Detect which cell encompasses the target text, then output its (X, Y) center coordinate. 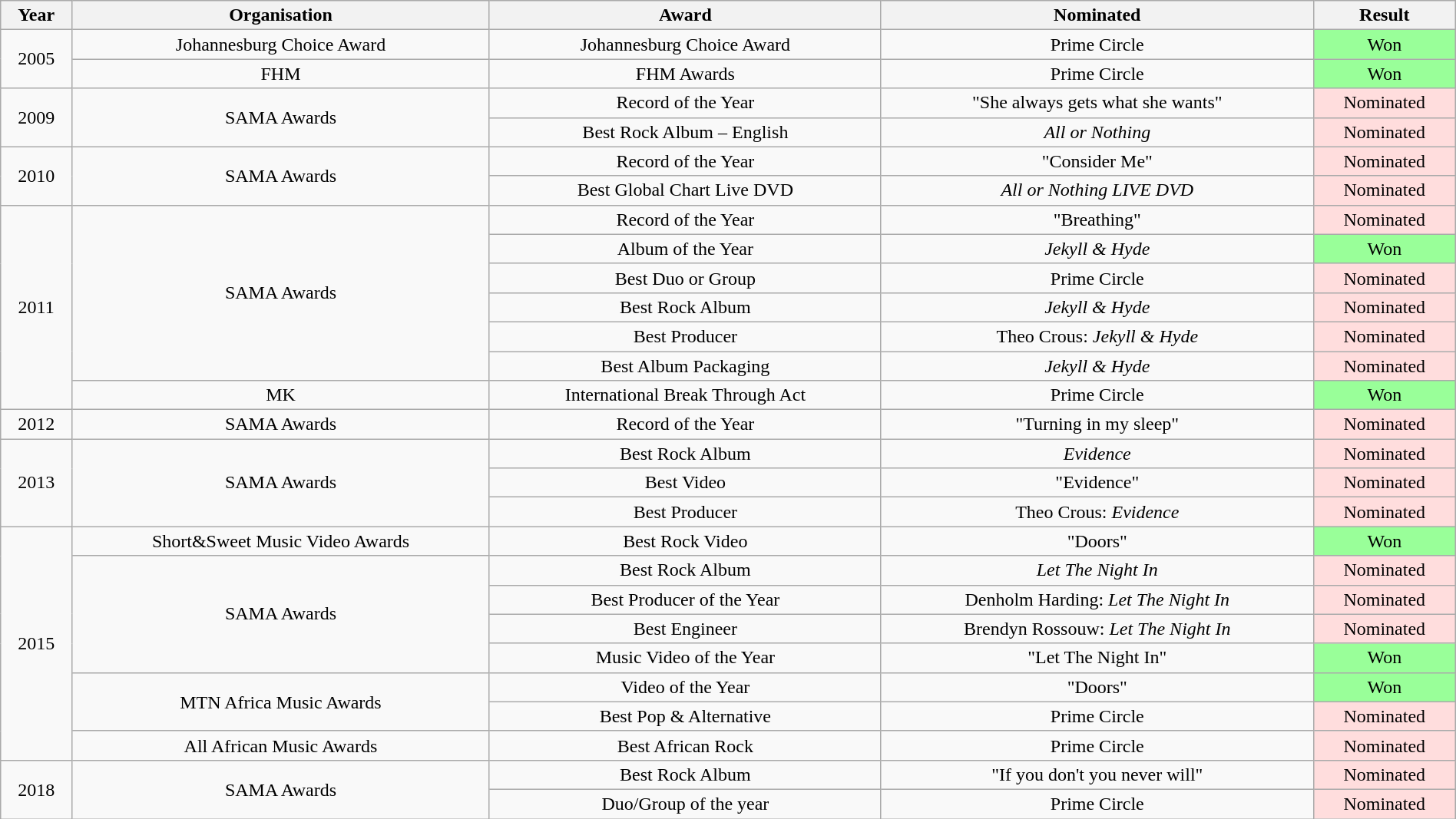
Duo/Group of the year (685, 804)
"Turning in my sleep" (1097, 424)
All or Nothing LIVE DVD (1097, 190)
"If you don't you never will" (1097, 774)
International Break Through Act (685, 395)
Let The Night In (1097, 570)
Award (685, 15)
Best Global Chart Live DVD (685, 190)
Evidence (1097, 454)
FHM (281, 74)
Album of the Year (685, 249)
Best Pop & Alternative (685, 716)
FHM Awards (685, 74)
Denholm Harding: Let The Night In (1097, 599)
Theo Crous: Evidence (1097, 512)
All or Nothing (1097, 132)
"Breathing" (1097, 220)
Brendyn Rossouw: Let The Night In (1097, 629)
Best Producer of the Year (685, 599)
Best Rock Video (685, 541)
MTN Africa Music Awards (281, 702)
"Evidence" (1097, 483)
Best Video (685, 483)
Organisation (281, 15)
2009 (37, 117)
2010 (37, 176)
2015 (37, 643)
All African Music Awards (281, 745)
MK (281, 395)
Theo Crous: Jekyll & Hyde (1097, 336)
Video of the Year (685, 687)
Short&Sweet Music Video Awards (281, 541)
Best African Rock (685, 745)
2012 (37, 424)
Music Video of the Year (685, 658)
Year (37, 15)
2013 (37, 483)
2011 (37, 307)
"Let The Night In" (1097, 658)
Best Duo or Group (685, 278)
Best Rock Album – English (685, 132)
2018 (37, 789)
"Consider Me" (1097, 161)
"She always gets what she wants" (1097, 103)
Result (1384, 15)
2005 (37, 59)
Best Engineer (685, 629)
Best Album Packaging (685, 366)
